Provide the (X, Y) coordinate of the cell's center where the given text is located.  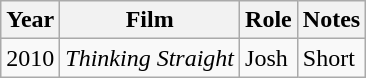
Role (269, 20)
2010 (30, 58)
Film (150, 20)
Notes (331, 20)
Josh (269, 58)
Short (331, 58)
Year (30, 20)
Thinking Straight (150, 58)
